Find where the given text appears and provide that cell's center as (x, y) coordinate. 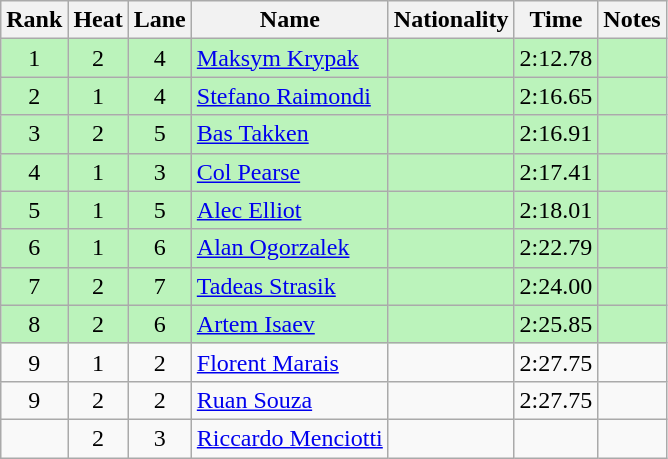
Ruan Souza (290, 400)
2:22.79 (556, 248)
Nationality (451, 20)
2:24.00 (556, 286)
Col Pearse (290, 172)
2:12.78 (556, 58)
Artem Isaev (290, 324)
Alec Elliot (290, 210)
2:16.65 (556, 96)
2:18.01 (556, 210)
Lane (160, 20)
Bas Takken (290, 134)
Rank (34, 20)
Florent Marais (290, 362)
Alan Ogorzalek (290, 248)
Maksym Krypak (290, 58)
8 (34, 324)
Notes (632, 20)
2:17.41 (556, 172)
Time (556, 20)
Tadeas Strasik (290, 286)
Stefano Raimondi (290, 96)
Heat (98, 20)
Name (290, 20)
2:25.85 (556, 324)
2:16.91 (556, 134)
Riccardo Menciotti (290, 438)
